Pinpoint the cell where the given text exists, returning its (x, y) midpoint coordinate. 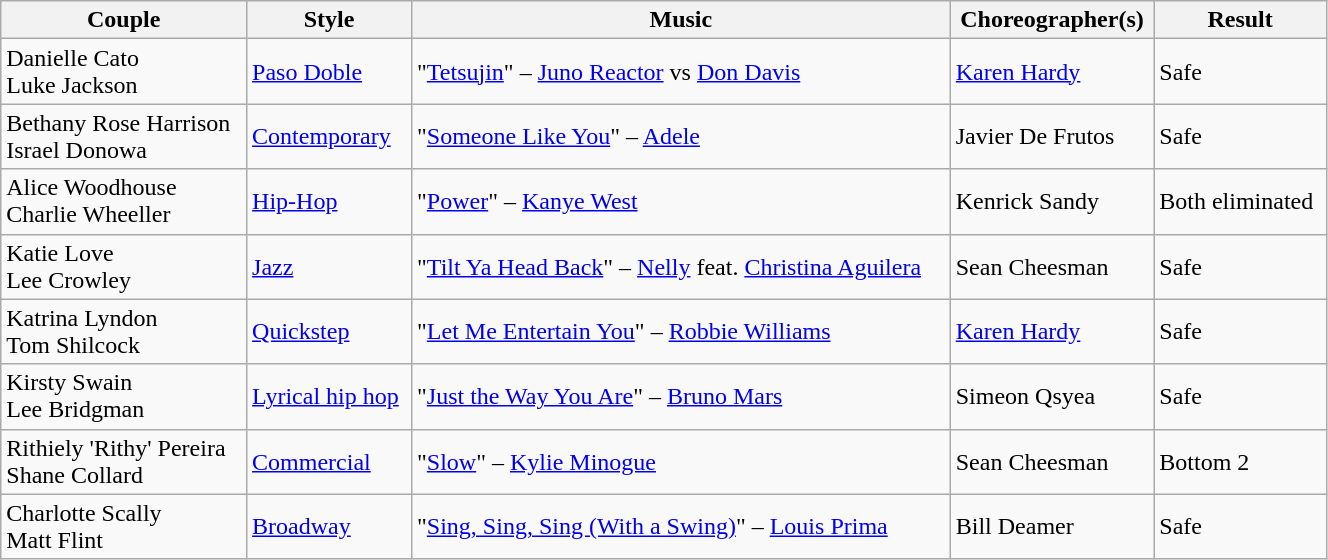
"Power" – Kanye West (682, 202)
Katie LoveLee Crowley (124, 266)
Bethany Rose HarrisonIsrael Donowa (124, 136)
"Tetsujin" – Juno Reactor vs Don Davis (682, 72)
Bill Deamer (1052, 526)
Alice WoodhouseCharlie Wheeller (124, 202)
Lyrical hip hop (330, 396)
"Just the Way You Are" – Bruno Mars (682, 396)
Jazz (330, 266)
Broadway (330, 526)
Both eliminated (1240, 202)
Music (682, 20)
Quickstep (330, 332)
Couple (124, 20)
"Let Me Entertain You" – Robbie Williams (682, 332)
Javier De Frutos (1052, 136)
Commercial (330, 462)
Result (1240, 20)
Choreographer(s) (1052, 20)
Bottom 2 (1240, 462)
Danielle CatoLuke Jackson (124, 72)
Simeon Qsyea (1052, 396)
"Sing, Sing, Sing (With a Swing)" – Louis Prima (682, 526)
Hip-Hop (330, 202)
Style (330, 20)
Charlotte ScallyMatt Flint (124, 526)
"Someone Like You" – Adele (682, 136)
Paso Doble (330, 72)
Kirsty SwainLee Bridgman (124, 396)
Katrina LyndonTom Shilcock (124, 332)
"Slow" – Kylie Minogue (682, 462)
Kenrick Sandy (1052, 202)
Rithiely 'Rithy' PereiraShane Collard (124, 462)
"Tilt Ya Head Back" – Nelly feat. Christina Aguilera (682, 266)
Contemporary (330, 136)
